Determine the (X, Y) coordinate at the center of the cell enclosing the given text.  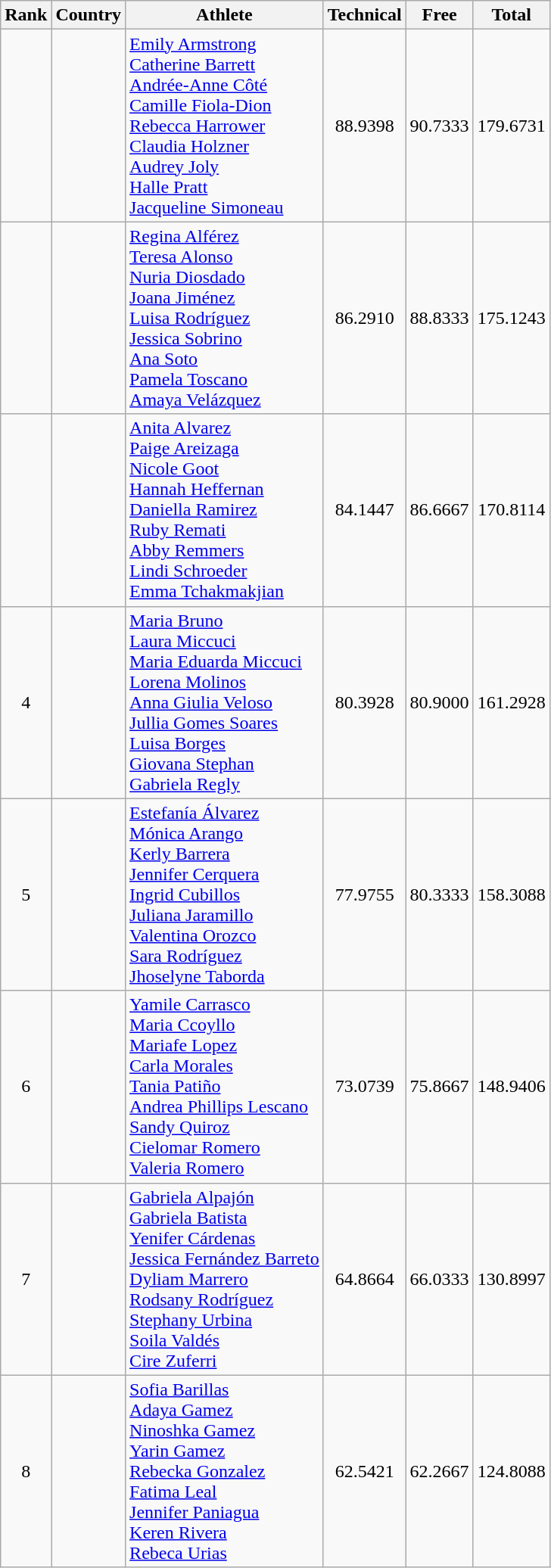
179.6731 (512, 126)
88.8333 (439, 318)
62.2667 (439, 1471)
Anita AlvarezPaige AreizagaNicole GootHannah HeffernanDaniella RamirezRuby RematiAbby RemmersLindi SchroederEmma Tchakmakjian (225, 510)
Emily ArmstrongCatherine BarrettAndrée-Anne CôtéCamille Fiola-DionRebecca HarrowerClaudia HolznerAudrey JolyHalle PrattJacqueline Simoneau (225, 126)
Country (89, 15)
77.9755 (365, 894)
88.9398 (365, 126)
80.9000 (439, 702)
Estefanía ÁlvarezMónica ArangoKerly BarreraJennifer CerqueraIngrid CubillosJuliana JaramilloValentina OrozcoSara RodríguezJhoselyne Taborda (225, 894)
90.7333 (439, 126)
Total (512, 15)
Maria BrunoLaura MiccuciMaria Eduarda MiccuciLorena MolinosAnna Giulia VelosoJullia Gomes SoaresLuisa BorgesGiovana StephanGabriela Regly (225, 702)
124.8088 (512, 1471)
Yamile CarrascoMaria CcoylloMariafe LopezCarla MoralesTania PatiñoAndrea Phillips LescanoSandy QuirozCielomar RomeroValeria Romero (225, 1087)
Technical (365, 15)
148.9406 (512, 1087)
80.3928 (365, 702)
Athlete (225, 15)
80.3333 (439, 894)
175.1243 (512, 318)
62.5421 (365, 1471)
Sofia BarillasAdaya GamezNinoshka GamezYarin GamezRebecka GonzalezFatima LealJennifer PaniaguaKeren RiveraRebeca Urias (225, 1471)
161.2928 (512, 702)
73.0739 (365, 1087)
5 (26, 894)
66.0333 (439, 1279)
84.1447 (365, 510)
86.2910 (365, 318)
158.3088 (512, 894)
170.8114 (512, 510)
86.6667 (439, 510)
4 (26, 702)
130.8997 (512, 1279)
Free (439, 15)
6 (26, 1087)
64.8664 (365, 1279)
Regina AlférezTeresa AlonsoNuria DiosdadoJoana JiménezLuisa RodríguezJessica SobrinoAna SotoPamela ToscanoAmaya Velázquez (225, 318)
75.8667 (439, 1087)
Rank (26, 15)
7 (26, 1279)
Gabriela AlpajónGabriela BatistaYenifer CárdenasJessica Fernández BarretoDyliam MarreroRodsany RodríguezStephany UrbinaSoila ValdésCire Zuferri (225, 1279)
8 (26, 1471)
